Return the (x, y) coordinate for the center point of the cell that contains the specified text.  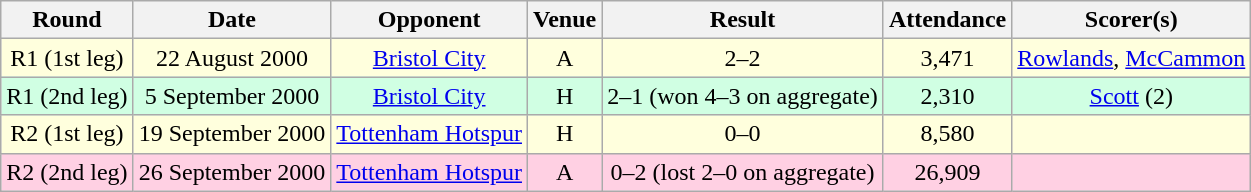
2–1 (won 4–3 on aggregate) (743, 96)
5 September 2000 (232, 96)
Rowlands, McCammon (1132, 58)
8,580 (947, 134)
3,471 (947, 58)
26,909 (947, 172)
0–0 (743, 134)
Attendance (947, 20)
2–2 (743, 58)
Round (67, 20)
0–2 (lost 2–0 on aggregate) (743, 172)
R1 (1st leg) (67, 58)
Opponent (430, 20)
R2 (2nd leg) (67, 172)
2,310 (947, 96)
Date (232, 20)
Scorer(s) (1132, 20)
Result (743, 20)
R1 (2nd leg) (67, 96)
Venue (565, 20)
22 August 2000 (232, 58)
R2 (1st leg) (67, 134)
26 September 2000 (232, 172)
Scott (2) (1132, 96)
19 September 2000 (232, 134)
